Scan for the cell matching the given text and deliver its (x, y) coordinate at center. 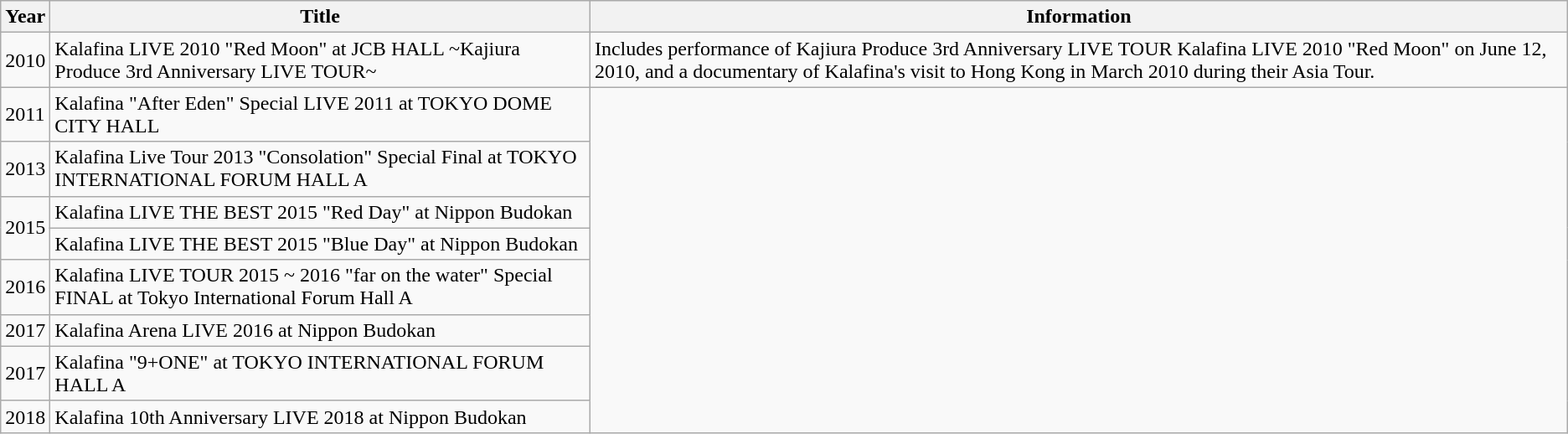
Kalafina LIVE 2010 "Red Moon" at JCB HALL ~Kajiura Produce 3rd Anniversary LIVE TOUR~ (320, 60)
Kalafina LIVE THE BEST 2015 "Red Day" at Nippon Budokan (320, 212)
2013 (25, 169)
Kalafina "9+ONE" at TOKYO INTERNATIONAL FORUM HALL A (320, 374)
Information (1079, 17)
Kalafina Arena LIVE 2016 at Nippon Budokan (320, 330)
Year (25, 17)
2015 (25, 228)
Kalafina LIVE TOUR 2015 ~ 2016 "far on the water" Special FINAL at Tokyo International Forum Hall A (320, 287)
Kalafina Live Tour 2013 "Consolation" Special Final at TOKYO INTERNATIONAL FORUM HALL A (320, 169)
Title (320, 17)
2018 (25, 416)
2010 (25, 60)
Kalafina LIVE THE BEST 2015 "Blue Day" at Nippon Budokan (320, 244)
Kalafina 10th Anniversary LIVE 2018 at Nippon Budokan (320, 416)
2011 (25, 114)
2016 (25, 287)
Kalafina "After Eden" Special LIVE 2011 at TOKYO DOME CITY HALL (320, 114)
